Scan for the cell matching the given text and deliver its [x, y] coordinate at center. 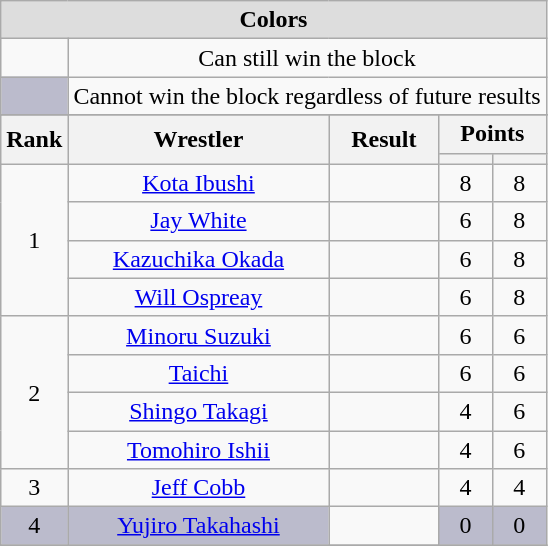
3 [34, 488]
Jay White [198, 221]
2 [34, 392]
Tomohiro Ishii [198, 449]
Cannot win the block regardless of future results [307, 96]
Yujiro Takahashi [198, 526]
Wrestler [198, 140]
Colors [274, 20]
Shingo Takagi [198, 411]
Jeff Cobb [198, 488]
Will Ospreay [198, 297]
Points [493, 134]
Taichi [198, 373]
Result [384, 140]
Kota Ibushi [198, 183]
1 [34, 240]
Can still win the block [307, 58]
Minoru Suzuki [198, 335]
Rank [34, 140]
Kazuchika Okada [198, 259]
